Provide the [x, y] coordinate of the cell's center where the given text is located.  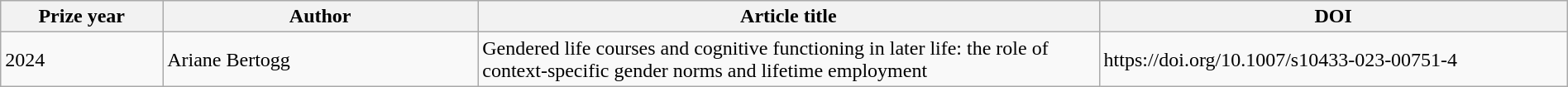
https://doi.org/10.1007/s10433-023-00751-4 [1333, 60]
DOI [1333, 17]
Gendered life courses and cognitive functioning in later life: the role of context-specific gender norms and lifetime employment [789, 60]
Article title [789, 17]
Author [321, 17]
Prize year [82, 17]
Ariane Bertogg [321, 60]
2024 [82, 60]
